Detect which cell encompasses the target text, then output its [x, y] center coordinate. 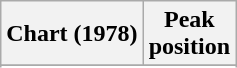
Peakposition [189, 34]
Chart (1978) [72, 34]
